Locate the cell with the specified text and output its (x, y) center coordinate. 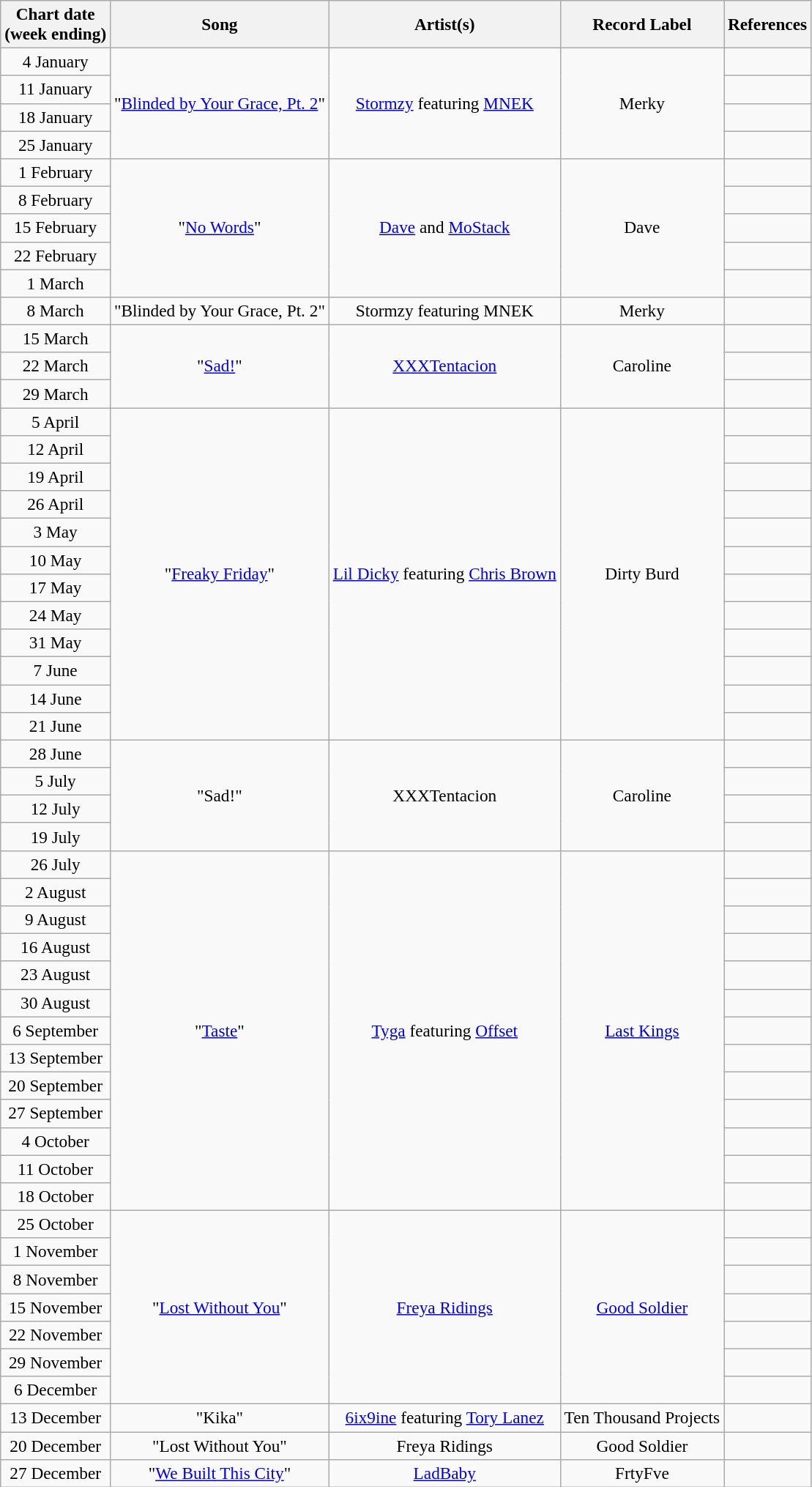
Lil Dicky featuring Chris Brown (444, 573)
30 August (56, 1003)
26 July (56, 864)
1 February (56, 172)
Chart date(week ending) (56, 23)
24 May (56, 615)
Artist(s) (444, 23)
3 May (56, 532)
31 May (56, 642)
FrtyFve (641, 1473)
21 June (56, 726)
"We Built This City" (220, 1473)
26 April (56, 505)
6ix9ine featuring Tory Lanez (444, 1417)
18 October (56, 1196)
19 July (56, 837)
11 January (56, 89)
4 January (56, 62)
18 January (56, 117)
"Taste" (220, 1030)
Last Kings (641, 1030)
13 December (56, 1417)
10 May (56, 560)
15 March (56, 338)
4 October (56, 1141)
8 February (56, 200)
"No Words" (220, 227)
23 August (56, 975)
"Freaky Friday" (220, 573)
13 September (56, 1058)
19 April (56, 477)
16 August (56, 947)
1 November (56, 1252)
27 December (56, 1473)
15 November (56, 1307)
Dave (641, 227)
9 August (56, 919)
LadBaby (444, 1473)
2 August (56, 891)
22 February (56, 256)
5 April (56, 421)
14 June (56, 698)
28 June (56, 754)
25 January (56, 144)
6 September (56, 1030)
8 March (56, 311)
11 October (56, 1168)
Tyga featuring Offset (444, 1030)
25 October (56, 1224)
15 February (56, 228)
7 June (56, 670)
Ten Thousand Projects (641, 1417)
5 July (56, 781)
20 September (56, 1086)
1 March (56, 283)
17 May (56, 587)
12 April (56, 449)
8 November (56, 1279)
12 July (56, 809)
Song (220, 23)
6 December (56, 1390)
References (767, 23)
"Kika" (220, 1417)
29 March (56, 393)
29 November (56, 1362)
22 November (56, 1335)
27 September (56, 1113)
20 December (56, 1445)
Record Label (641, 23)
Dirty Burd (641, 573)
Dave and MoStack (444, 227)
22 March (56, 366)
